Scan for the cell matching the given text and deliver its [x, y] coordinate at center. 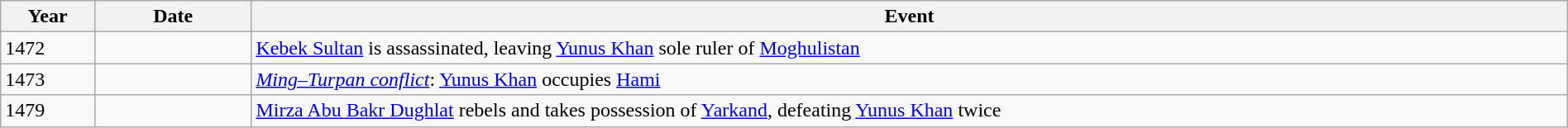
1473 [48, 79]
Date [172, 17]
Mirza Abu Bakr Dughlat rebels and takes possession of Yarkand, defeating Yunus Khan twice [910, 111]
1472 [48, 48]
Year [48, 17]
1479 [48, 111]
Kebek Sultan is assassinated, leaving Yunus Khan sole ruler of Moghulistan [910, 48]
Ming–Turpan conflict: Yunus Khan occupies Hami [910, 79]
Event [910, 17]
